From the cell containing the given text, extract its center point as [X, Y] coordinate. 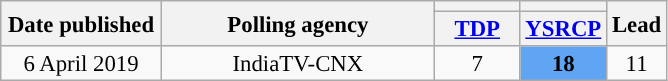
18 [564, 64]
6 April 2019 [82, 64]
Lead [637, 24]
7 [477, 64]
YSRCP [564, 30]
Date published [82, 24]
IndiaTV-CNX [298, 64]
11 [637, 64]
Polling agency [298, 24]
TDP [477, 30]
